Detect which cell encompasses the target text, then output its (X, Y) center coordinate. 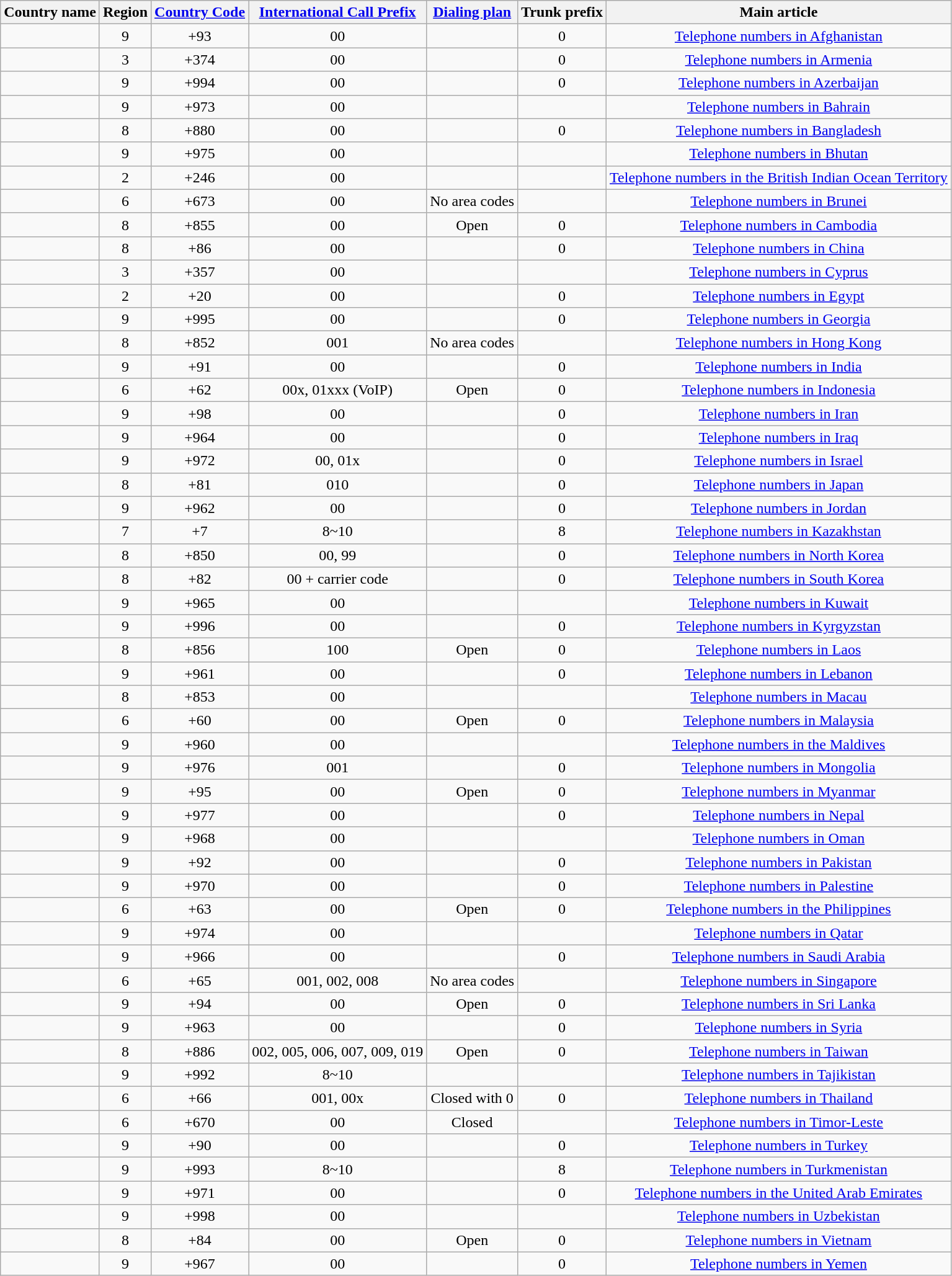
+20 (200, 296)
Telephone numbers in Israel (779, 461)
+970 (200, 886)
+98 (200, 414)
Telephone numbers in Timor-Leste (779, 1122)
Telephone numbers in Uzbekistan (779, 1216)
Telephone numbers in Georgia (779, 319)
+93 (200, 36)
+84 (200, 1240)
+880 (200, 130)
Telephone numbers in Yemen (779, 1264)
+853 (200, 697)
00, 01x (337, 461)
+994 (200, 83)
Country Code (200, 12)
+246 (200, 177)
+993 (200, 1169)
Trunk prefix (562, 12)
00 + carrier code (337, 579)
+60 (200, 721)
+974 (200, 933)
Telephone numbers in Oman (779, 839)
Telephone numbers in Kazakhstan (779, 532)
100 (337, 649)
+962 (200, 508)
+91 (200, 367)
Telephone numbers in Egypt (779, 296)
Telephone numbers in China (779, 248)
001, 002, 008 (337, 980)
+965 (200, 602)
+998 (200, 1216)
Country name (50, 12)
Telephone numbers in Brunei (779, 201)
002, 005, 006, 007, 009, 019 (337, 1051)
+7 (200, 532)
Telephone numbers in Singapore (779, 980)
Telephone numbers in Pakistan (779, 862)
Telephone numbers in Laos (779, 649)
+992 (200, 1075)
Telephone numbers in Afghanistan (779, 36)
+94 (200, 1004)
00, 99 (337, 555)
001, 00x (337, 1099)
Telephone numbers in Bahrain (779, 107)
+972 (200, 461)
7 (125, 532)
Telephone numbers in Hong Kong (779, 343)
Telephone numbers in Lebanon (779, 673)
+996 (200, 626)
+92 (200, 862)
+850 (200, 555)
Closed (473, 1122)
+973 (200, 107)
Telephone numbers in Myanmar (779, 792)
Telephone numbers in Saudi Arabia (779, 957)
Telephone numbers in Iraq (779, 437)
Telephone numbers in Vietnam (779, 1240)
Telephone numbers in Thailand (779, 1099)
+63 (200, 909)
+673 (200, 201)
Telephone numbers in Turkey (779, 1146)
Telephone numbers in North Korea (779, 555)
+856 (200, 649)
Telephone numbers in Kyrgyzstan (779, 626)
Telephone numbers in Malaysia (779, 721)
Dialing plan (473, 12)
Telephone numbers in Cambodia (779, 225)
+670 (200, 1122)
+975 (200, 154)
+961 (200, 673)
Telephone numbers in Iran (779, 414)
Telephone numbers in Turkmenistan (779, 1169)
Region (125, 12)
+967 (200, 1264)
+855 (200, 225)
+960 (200, 744)
+65 (200, 980)
+62 (200, 390)
Telephone numbers in India (779, 367)
Telephone numbers in Taiwan (779, 1051)
Telephone numbers in the Maldives (779, 744)
Telephone numbers in Nepal (779, 815)
Telephone numbers in Japan (779, 484)
+966 (200, 957)
International Call Prefix (337, 12)
Telephone numbers in Bhutan (779, 154)
Telephone numbers in Kuwait (779, 602)
+66 (200, 1099)
+976 (200, 768)
Telephone numbers in Macau (779, 697)
Telephone numbers in Bangladesh (779, 130)
Telephone numbers in the Philippines (779, 909)
Telephone numbers in Armenia (779, 60)
+82 (200, 579)
Telephone numbers in Tajikistan (779, 1075)
+968 (200, 839)
+81 (200, 484)
Telephone numbers in Palestine (779, 886)
Telephone numbers in Azerbaijan (779, 83)
Telephone numbers in Indonesia (779, 390)
Telephone numbers in Cyprus (779, 272)
+971 (200, 1193)
Main article (779, 12)
+86 (200, 248)
+852 (200, 343)
Telephone numbers in the United Arab Emirates (779, 1193)
+977 (200, 815)
00x, 01xxx (VoIP) (337, 390)
Telephone numbers in Jordan (779, 508)
Telephone numbers in South Korea (779, 579)
Closed with 0 (473, 1099)
Telephone numbers in Sri Lanka (779, 1004)
Telephone numbers in Mongolia (779, 768)
+374 (200, 60)
+886 (200, 1051)
+90 (200, 1146)
+995 (200, 319)
+357 (200, 272)
Telephone numbers in the British Indian Ocean Territory (779, 177)
Telephone numbers in Syria (779, 1027)
Telephone numbers in Qatar (779, 933)
+95 (200, 792)
+964 (200, 437)
+963 (200, 1027)
010 (337, 484)
